For the text-containing cell, return its midpoint in (x, y) coordinate format. 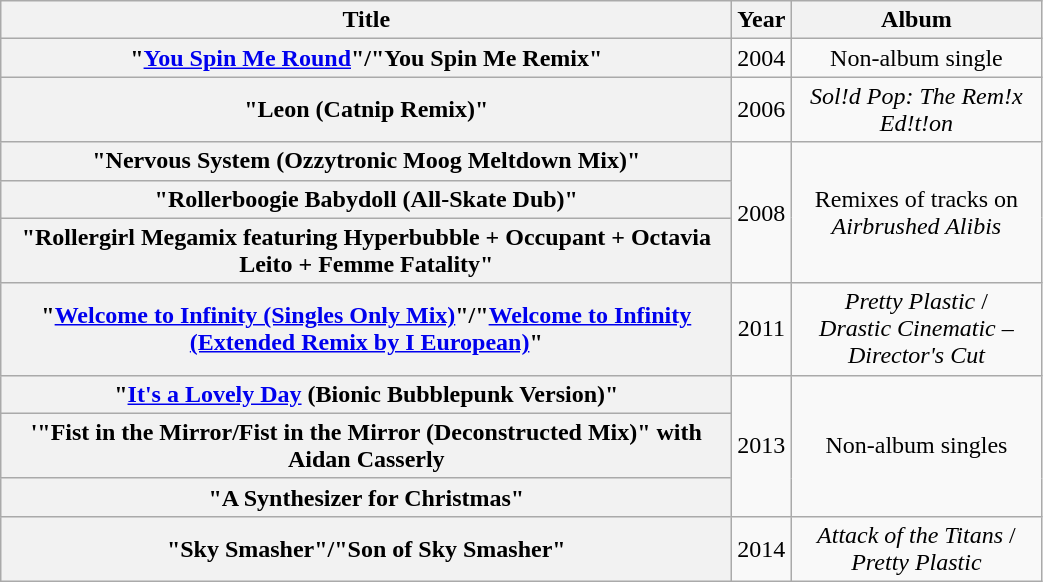
"Sky Smasher"/"Son of Sky Smasher" (366, 548)
Album (916, 20)
"Leon (Catnip Remix)" (366, 110)
Non-album singles (916, 446)
2013 (762, 446)
Title (366, 20)
"Rollergirl Megamix featuring Hyperbubble + Occupant + Octavia Leito + Femme Fatality" (366, 250)
2014 (762, 548)
Sol!d Pop: The Rem!x Ed!t!on (916, 110)
"It's a Lovely Day (Bionic Bubblepunk Version)" (366, 394)
Year (762, 20)
Non-album single (916, 58)
2011 (762, 329)
2004 (762, 58)
2006 (762, 110)
Remixes of tracks on Airbrushed Alibis (916, 212)
Attack of the Titans /Pretty Plastic (916, 548)
"Welcome to Infinity (Singles Only Mix)"/"Welcome to Infinity (Extended Remix by I European)" (366, 329)
"You Spin Me Round"/"You Spin Me Remix" (366, 58)
'"Fist in the Mirror/Fist in the Mirror (Deconstructed Mix)" with Aidan Casserly (366, 446)
"A Synthesizer for Christmas" (366, 497)
2008 (762, 212)
Pretty Plastic /Drastic Cinematic – Director's Cut (916, 329)
"Nervous System (Ozzytronic Moog Meltdown Mix)" (366, 161)
"Rollerboogie Babydoll (All-Skate Dub)" (366, 199)
